Extract the [X, Y] coordinate from the center of the cell holding the provided text.  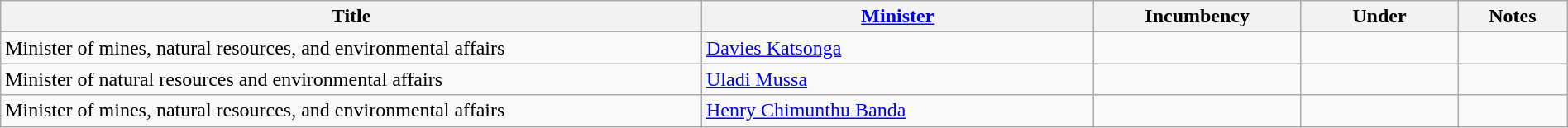
Notes [1513, 17]
Title [351, 17]
Henry Chimunthu Banda [898, 111]
Davies Katsonga [898, 48]
Incumbency [1198, 17]
Uladi Mussa [898, 79]
Under [1379, 17]
Minister of natural resources and environmental affairs [351, 79]
Minister [898, 17]
